Provide the (x, y) coordinate of the cell's center where the given text is located.  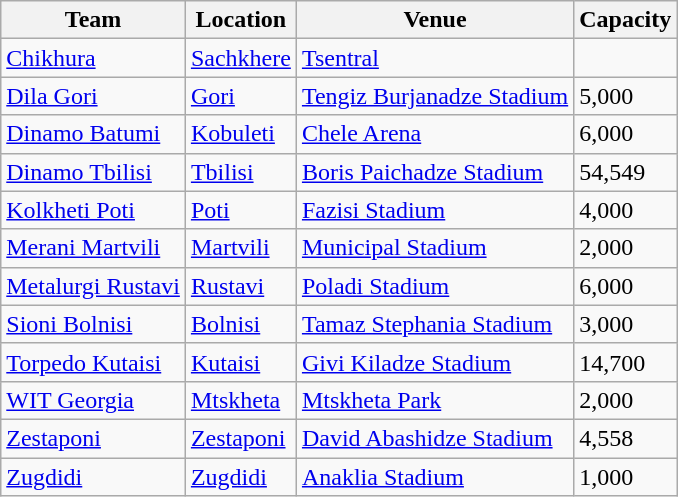
Dinamo Batumi (94, 134)
Kolkheti Poti (94, 210)
Poladi Stadium (434, 286)
Givi Kiladze Stadium (434, 362)
54,549 (626, 172)
Dinamo Tbilisi (94, 172)
Tbilisi (240, 172)
Martvili (240, 248)
Location (240, 20)
Sachkhere (240, 58)
5,000 (626, 96)
Venue (434, 20)
Chikhura (94, 58)
Boris Paichadze Stadium (434, 172)
Kobuleti (240, 134)
4,558 (626, 438)
Kutaisi (240, 362)
3,000 (626, 324)
Mtskheta Park (434, 400)
Dila Gori (94, 96)
Torpedo Kutaisi (94, 362)
Capacity (626, 20)
Tamaz Stephania Stadium (434, 324)
David Abashidze Stadium (434, 438)
Tsentral (434, 58)
Chele Arena (434, 134)
Mtskheta (240, 400)
Poti (240, 210)
Team (94, 20)
Fazisi Stadium (434, 210)
WIT Georgia (94, 400)
Merani Martvili (94, 248)
Rustavi (240, 286)
Tengiz Burjanadze Stadium (434, 96)
4,000 (626, 210)
1,000 (626, 477)
Sioni Bolnisi (94, 324)
Municipal Stadium (434, 248)
Gori (240, 96)
Anaklia Stadium (434, 477)
Metalurgi Rustavi (94, 286)
Bolnisi (240, 324)
14,700 (626, 362)
